For the text-containing cell, return its midpoint in [x, y] coordinate format. 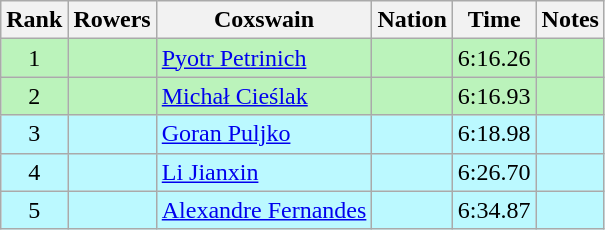
Pyotr Petrinich [264, 58]
6:16.26 [494, 58]
Michał Cieślak [264, 96]
6:16.93 [494, 96]
Time [494, 20]
5 [34, 210]
Alexandre Fernandes [264, 210]
Li Jianxin [264, 172]
Notes [570, 20]
Coxswain [264, 20]
3 [34, 134]
6:18.98 [494, 134]
6:34.87 [494, 210]
Rowers [112, 20]
4 [34, 172]
Rank [34, 20]
2 [34, 96]
6:26.70 [494, 172]
1 [34, 58]
Nation [412, 20]
Goran Puljko [264, 134]
